Capture the cell that displays the provided text and extract its [x, y] central coordinate. 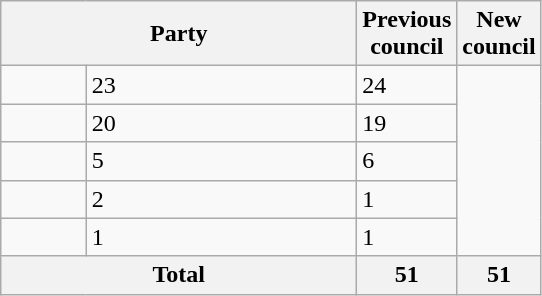
Party [179, 34]
Total [179, 275]
5 [222, 161]
19 [407, 123]
2 [222, 199]
Previous council [407, 34]
24 [407, 85]
6 [407, 161]
23 [222, 85]
New council [499, 34]
20 [222, 123]
